Capture the cell that displays the provided text and extract its (x, y) central coordinate. 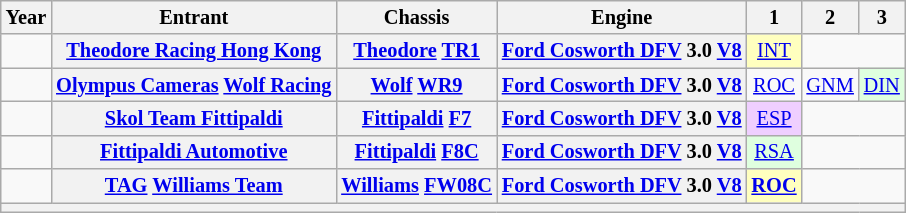
Fittipaldi Automotive (194, 152)
Wolf WR9 (416, 85)
TAG Williams Team (194, 186)
Skol Team Fittipaldi (194, 118)
Fittipaldi F8C (416, 152)
RSA (774, 152)
GNM (830, 85)
DIN (882, 85)
1 (774, 17)
Year (26, 17)
Williams FW08C (416, 186)
Olympus Cameras Wolf Racing (194, 85)
ESP (774, 118)
Theodore TR1 (416, 51)
Fittipaldi F7 (416, 118)
Entrant (194, 17)
INT (774, 51)
Theodore Racing Hong Kong (194, 51)
Engine (622, 17)
Chassis (416, 17)
2 (830, 17)
3 (882, 17)
